Scan for the cell matching the given text and deliver its (x, y) coordinate at center. 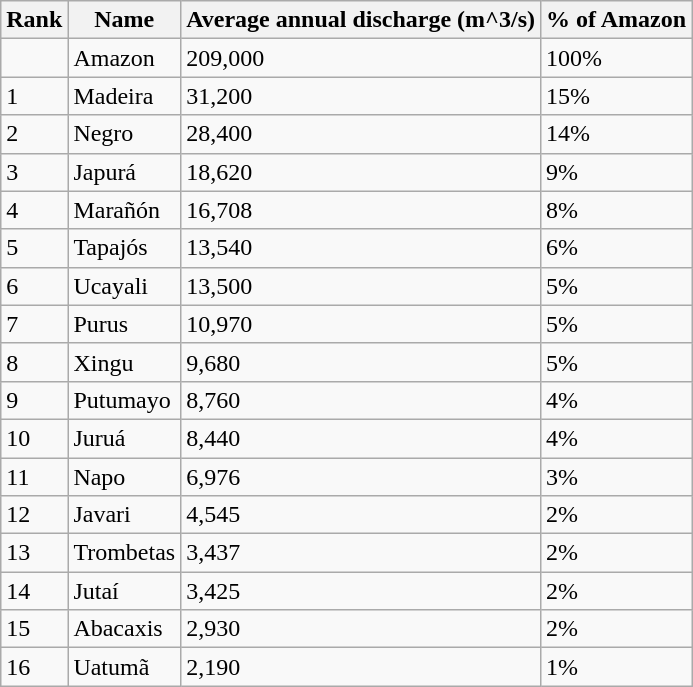
Napo (124, 477)
4 (34, 210)
11 (34, 477)
Ucayali (124, 286)
14 (34, 591)
6% (616, 248)
Name (124, 20)
13,540 (361, 248)
2 (34, 134)
13 (34, 553)
8 (34, 362)
Trombetas (124, 553)
2,190 (361, 667)
209,000 (361, 58)
Xingu (124, 362)
15% (616, 96)
13,500 (361, 286)
Tapajós (124, 248)
Purus (124, 324)
3 (34, 172)
Negro (124, 134)
9% (616, 172)
1 (34, 96)
15 (34, 629)
2,930 (361, 629)
9,680 (361, 362)
3% (616, 477)
16 (34, 667)
Uatumã (124, 667)
Average annual discharge (m^3/s) (361, 20)
Amazon (124, 58)
3,425 (361, 591)
9 (34, 400)
6,976 (361, 477)
Abacaxis (124, 629)
8% (616, 210)
8,760 (361, 400)
6 (34, 286)
31,200 (361, 96)
28,400 (361, 134)
Marañón (124, 210)
Rank (34, 20)
8,440 (361, 438)
Juruá (124, 438)
3,437 (361, 553)
18,620 (361, 172)
7 (34, 324)
10,970 (361, 324)
1% (616, 667)
Putumayo (124, 400)
12 (34, 515)
Madeira (124, 96)
Javari (124, 515)
16,708 (361, 210)
14% (616, 134)
% of Amazon (616, 20)
Japurá (124, 172)
10 (34, 438)
100% (616, 58)
Jutaí (124, 591)
4,545 (361, 515)
5 (34, 248)
